Extract the [x, y] coordinate from the center of the cell holding the provided text.  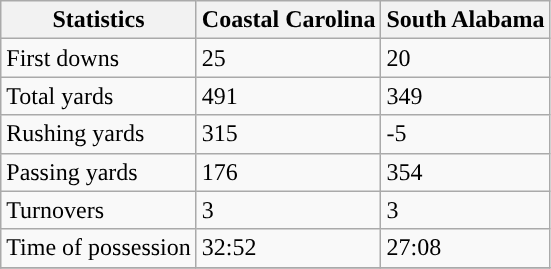
354 [466, 172]
Rushing yards [99, 134]
First downs [99, 58]
-5 [466, 134]
Statistics [99, 20]
Total yards [99, 96]
20 [466, 58]
315 [288, 134]
Coastal Carolina [288, 20]
176 [288, 172]
349 [466, 96]
32:52 [288, 248]
491 [288, 96]
South Alabama [466, 20]
Time of possession [99, 248]
27:08 [466, 248]
Turnovers [99, 210]
Passing yards [99, 172]
25 [288, 58]
